Extract the (x, y) coordinate from the center of the cell holding the provided text.  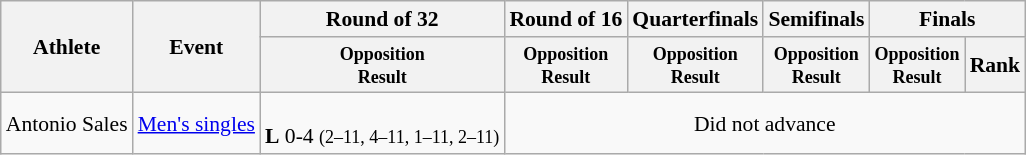
Rank (996, 65)
Round of 16 (566, 19)
Antonio Sales (67, 124)
Semifinals (816, 19)
Event (196, 47)
Did not advance (764, 124)
Men's singles (196, 124)
Athlete (67, 47)
Finals (947, 19)
Round of 32 (382, 19)
Quarterfinals (695, 19)
L 0-4 (2–11, 4–11, 1–11, 2–11) (382, 124)
